Detect which cell encompasses the target text, then output its (X, Y) center coordinate. 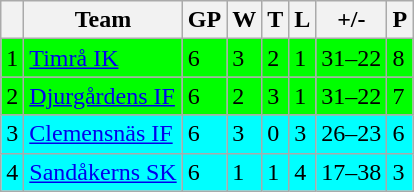
7 (400, 96)
P (400, 20)
Sandåkerns SK (103, 172)
Team (103, 20)
Clemensnäs IF (103, 134)
T (276, 20)
0 (276, 134)
W (244, 20)
17–38 (352, 172)
GP (204, 20)
Djurgårdens IF (103, 96)
+/- (352, 20)
26–23 (352, 134)
8 (400, 58)
Timrå IK (103, 58)
L (302, 20)
